Determine the (X, Y) coordinate at the center of the cell enclosing the given text.  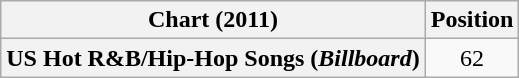
Position (472, 20)
Chart (2011) (213, 20)
62 (472, 58)
US Hot R&B/Hip-Hop Songs (Billboard) (213, 58)
